Scan for the cell matching the given text and deliver its (X, Y) coordinate at center. 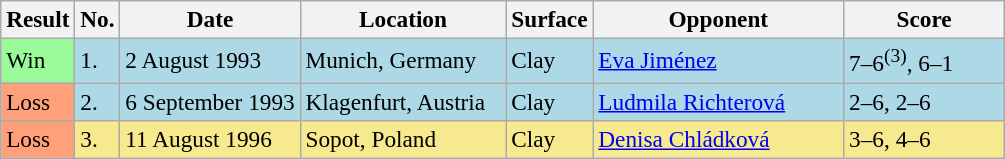
Eva Jiménez (718, 60)
11 August 1996 (210, 139)
3–6, 4–6 (924, 139)
Surface (550, 19)
Denisa Chládková (718, 139)
Result (38, 19)
Location (403, 19)
2–6, 2–6 (924, 101)
Sopot, Poland (403, 139)
Ludmila Richterová (718, 101)
Win (38, 60)
2. (98, 101)
Date (210, 19)
No. (98, 19)
Score (924, 19)
Klagenfurt, Austria (403, 101)
7–6(3), 6–1 (924, 60)
Munich, Germany (403, 60)
1. (98, 60)
2 August 1993 (210, 60)
Opponent (718, 19)
6 September 1993 (210, 101)
3. (98, 139)
